Determine the (X, Y) coordinate at the center of the cell enclosing the given text.  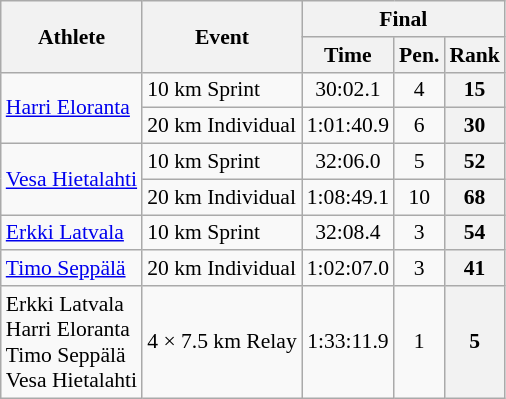
Vesa Hietalahti (72, 180)
30:02.1 (348, 90)
1:02:07.0 (348, 269)
4 (419, 90)
54 (474, 233)
1 (419, 342)
Event (222, 36)
Rank (474, 55)
10 (419, 197)
Pen. (419, 55)
Harri Eloranta (72, 108)
52 (474, 162)
Time (348, 55)
1:01:40.9 (348, 126)
Erkki Latvala (72, 233)
Timo Seppälä (72, 269)
Athlete (72, 36)
68 (474, 197)
32:08.4 (348, 233)
Final (404, 19)
6 (419, 126)
Erkki LatvalaHarri ElorantaTimo SeppäläVesa Hietalahti (72, 342)
4 × 7.5 km Relay (222, 342)
1:08:49.1 (348, 197)
32:06.0 (348, 162)
1:33:11.9 (348, 342)
30 (474, 126)
41 (474, 269)
15 (474, 90)
